Determine the (x, y) coordinate at the center of the cell enclosing the given text.  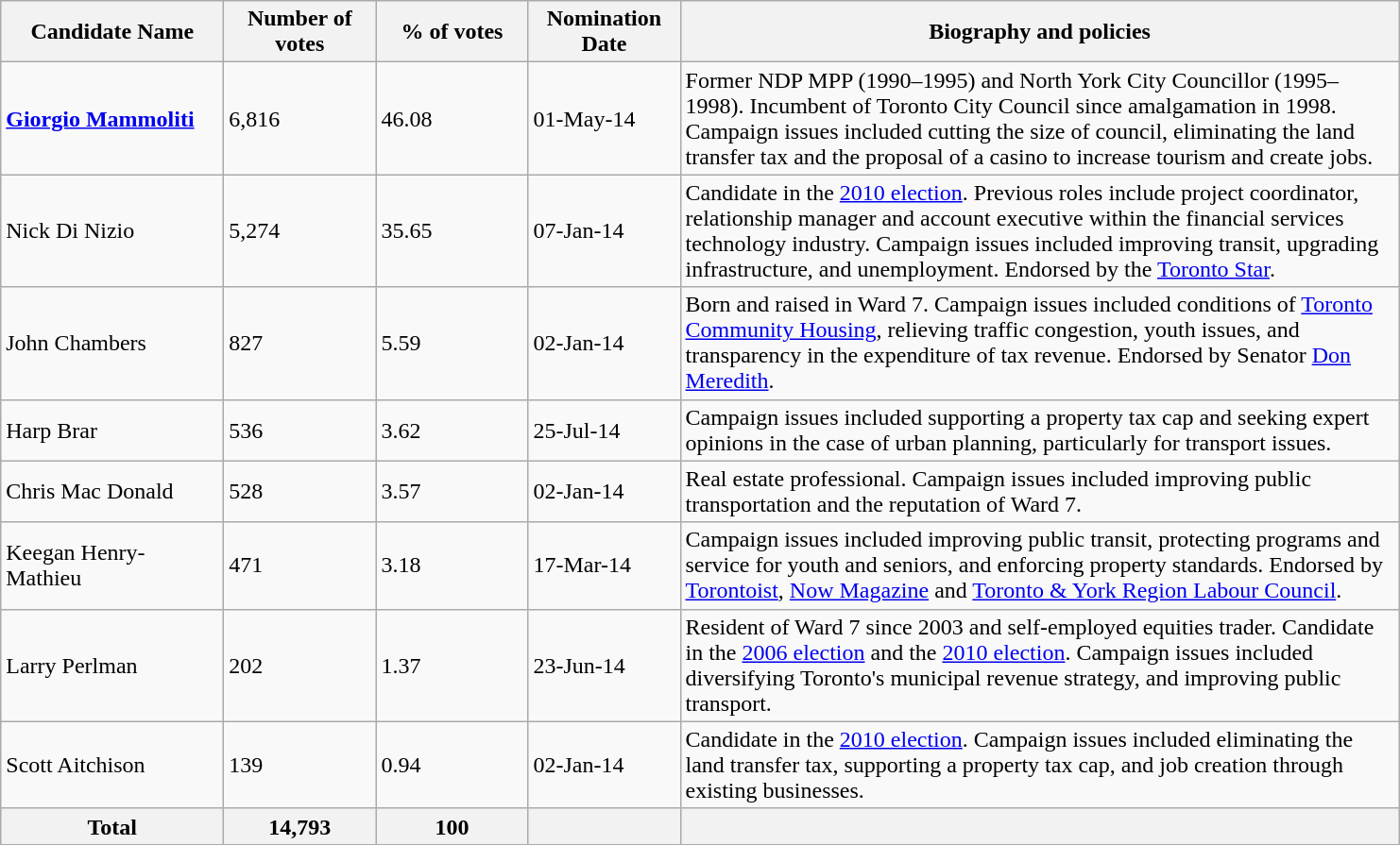
Larry Perlman (112, 665)
Total (112, 826)
Keegan Henry-Mathieu (112, 566)
Biography and policies (1039, 32)
% of votes (452, 32)
17-Mar-14 (605, 566)
5,274 (300, 230)
14,793 (300, 826)
Giorgio Mammoliti (112, 119)
07-Jan-14 (605, 230)
202 (300, 665)
536 (300, 431)
Harp Brar (112, 431)
100 (452, 826)
528 (300, 491)
46.08 (452, 119)
3.62 (452, 431)
25-Jul-14 (605, 431)
Scott Aitchison (112, 765)
Number of votes (300, 32)
Nomination Date (605, 32)
1.37 (452, 665)
35.65 (452, 230)
John Chambers (112, 344)
Campaign issues included supporting a property tax cap and seeking expert opinions in the case of urban planning, particularly for transport issues. (1039, 431)
23-Jun-14 (605, 665)
3.18 (452, 566)
827 (300, 344)
01-May-14 (605, 119)
Chris Mac Donald (112, 491)
Real estate professional. Campaign issues included improving public transportation and the reputation of Ward 7. (1039, 491)
139 (300, 765)
6,816 (300, 119)
3.57 (452, 491)
0.94 (452, 765)
Nick Di Nizio (112, 230)
Candidate Name (112, 32)
5.59 (452, 344)
471 (300, 566)
